Scan for the cell matching the given text and deliver its [X, Y] coordinate at center. 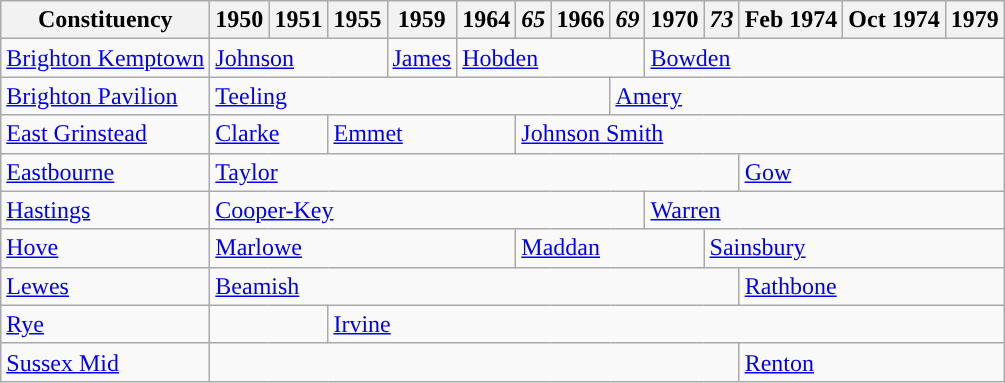
Feb 1974 [791, 20]
Gow [872, 172]
1966 [580, 20]
East Grinstead [106, 134]
Sussex Mid [106, 362]
Clarke [269, 134]
Maddan [610, 248]
1950 [240, 20]
Hobden [551, 58]
Johnson [298, 58]
1964 [486, 20]
Beamish [474, 286]
69 [628, 20]
Irvine [666, 324]
Lewes [106, 286]
Eastbourne [106, 172]
Brighton Kemptown [106, 58]
65 [534, 20]
Amery [807, 96]
Rathbone [872, 286]
Oct 1974 [894, 20]
Hove [106, 248]
Constituency [106, 20]
Rye [106, 324]
Cooper-Key [428, 210]
1951 [298, 20]
Emmet [422, 134]
Johnson Smith [760, 134]
Hastings [106, 210]
Sainsbury [854, 248]
1959 [422, 20]
Brighton Pavilion [106, 96]
1979 [974, 20]
James [422, 58]
73 [722, 20]
Teeling [410, 96]
Warren [824, 210]
1970 [674, 20]
Bowden [824, 58]
Renton [872, 362]
Marlowe [363, 248]
1955 [358, 20]
Taylor [474, 172]
